Determine the (X, Y) coordinate at the center of the cell enclosing the given text.  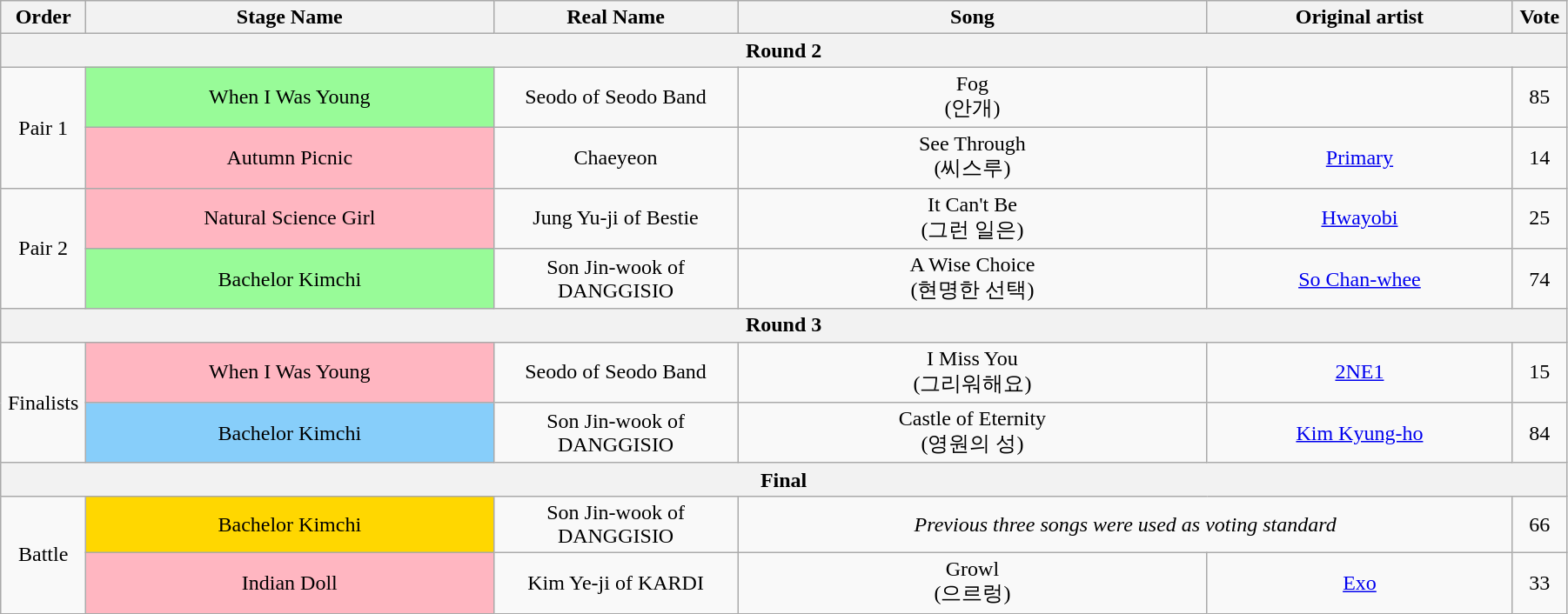
Jung Yu-ji of Bestie (616, 218)
Autumn Picnic (290, 157)
Original artist (1359, 17)
A Wise Choice(현명한 선택) (973, 279)
Pair 2 (44, 249)
Hwayobi (1359, 218)
33 (1539, 583)
Castle of Eternity(영원의 성) (973, 433)
Song (973, 17)
Fog(안개) (973, 97)
74 (1539, 279)
15 (1539, 372)
84 (1539, 433)
25 (1539, 218)
Indian Doll (290, 583)
66 (1539, 524)
2NE1 (1359, 372)
Final (784, 479)
Stage Name (290, 17)
Chaeyeon (616, 157)
Order (44, 17)
Round 2 (784, 50)
Vote (1539, 17)
Kim Ye-ji of KARDI (616, 583)
85 (1539, 97)
Round 3 (784, 325)
So Chan-whee (1359, 279)
See Through(씨스루) (973, 157)
14 (1539, 157)
I Miss You(그리워해요) (973, 372)
Natural Science Girl (290, 218)
Previous three songs were used as voting standard (1125, 524)
Pair 1 (44, 127)
Finalists (44, 402)
Growl(으르렁) (973, 583)
It Can't Be(그런 일은) (973, 218)
Exo (1359, 583)
Kim Kyung-ho (1359, 433)
Battle (44, 555)
Real Name (616, 17)
Primary (1359, 157)
